Detect which cell encompasses the target text, then output its (x, y) center coordinate. 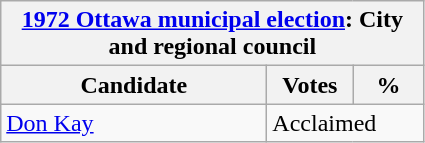
Votes (310, 85)
Acclaimed (346, 123)
1972 Ottawa municipal election: City and regional council (212, 34)
% (388, 85)
Don Kay (134, 123)
Candidate (134, 85)
